Locate the cell with the specified text and output its (x, y) center coordinate. 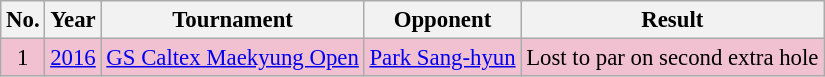
No. (23, 20)
2016 (73, 58)
Park Sang-hyun (442, 58)
1 (23, 58)
Result (672, 20)
Year (73, 20)
Tournament (232, 20)
GS Caltex Maekyung Open (232, 58)
Opponent (442, 20)
Lost to par on second extra hole (672, 58)
